Search for the cell housing the specified text and yield its [X, Y] center coordinate. 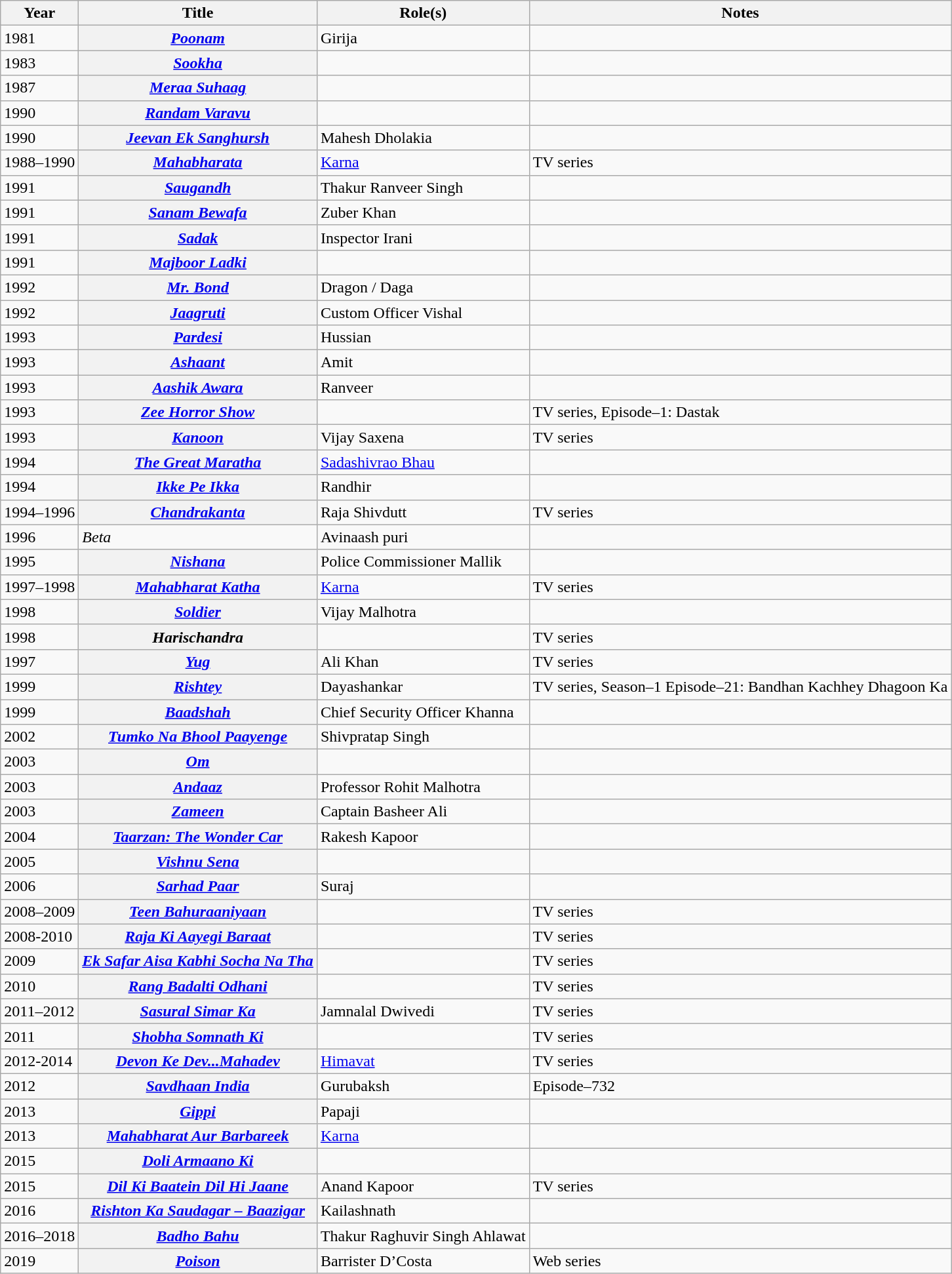
Role(s) [423, 13]
Nishana [198, 562]
Dragon / Daga [423, 287]
2016–2018 [39, 1236]
TV series, Season–1 Episode–21: Bandhan Kachhey Dhagoon Ka [740, 687]
Taarzan: The Wonder Car [198, 837]
Notes [740, 13]
Mr. Bond [198, 287]
Shobha Somnath Ki [198, 1036]
Dil Ki Baatein Dil Hi Jaane [198, 1186]
Beta [198, 537]
Pardesi [198, 338]
Rakesh Kapoor [423, 837]
2006 [39, 886]
2011 [39, 1036]
Girija [423, 38]
Professor Rohit Malhotra [423, 787]
Chandrakanta [198, 512]
Savdhaan India [198, 1086]
Mahabharat Aur Barbareek [198, 1136]
Sasural Simar Ka [198, 1011]
2009 [39, 961]
Thakur Ranveer Singh [423, 188]
Mahabharat Katha [198, 587]
1981 [39, 38]
Aashik Awara [198, 388]
2008–2009 [39, 911]
Barrister D’Costa [423, 1261]
Gippi [198, 1111]
Om [198, 762]
Vijay Saxena [423, 437]
1994–1996 [39, 512]
Captain Basheer Ali [423, 812]
Ikke Pe Ikka [198, 487]
2016 [39, 1211]
Poonam [198, 38]
Ali Khan [423, 662]
Zameen [198, 812]
Web series [740, 1261]
Mahesh Dholakia [423, 138]
Raja Shivdutt [423, 512]
Andaaz [198, 787]
Baadshah [198, 711]
TV series, Episode–1: Dastak [740, 412]
Raja Ki Aayegi Baraat [198, 936]
Yug [198, 662]
2010 [39, 986]
Randam Varavu [198, 113]
2012-2014 [39, 1061]
2012 [39, 1086]
1997–1998 [39, 587]
Harischandra [198, 637]
Himavat [423, 1061]
Rishton Ka Saudagar – Baazigar [198, 1211]
1995 [39, 562]
1983 [39, 63]
Papaji [423, 1111]
Zuber Khan [423, 212]
Dayashankar [423, 687]
Sadashivrao Bhau [423, 462]
Zee Horror Show [198, 412]
Title [198, 13]
Custom Officer Vishal [423, 313]
Meraa Suhaag [198, 88]
Gurubaksh [423, 1086]
Mahabharata [198, 163]
1997 [39, 662]
Soldier [198, 612]
Randhir [423, 487]
2011–2012 [39, 1011]
Year [39, 13]
Thakur Raghuvir Singh Ahlawat [423, 1236]
Badho Bahu [198, 1236]
Vishnu Sena [198, 862]
Kanoon [198, 437]
Jeevan Ek Sanghursh [198, 138]
Devon Ke Dev...Mahadev [198, 1061]
Sadak [198, 237]
Sarhad Paar [198, 886]
2004 [39, 837]
Saugandh [198, 188]
2005 [39, 862]
2008-2010 [39, 936]
Sanam Bewafa [198, 212]
Doli Armaano Ki [198, 1161]
Poison [198, 1261]
1987 [39, 88]
Rishtey [198, 687]
Jaagruti [198, 313]
Ranveer [423, 388]
Amit [423, 363]
Hussian [423, 338]
Kailashnath [423, 1211]
Rang Badalti Odhani [198, 986]
Suraj [423, 886]
Inspector Irani [423, 237]
1996 [39, 537]
2002 [39, 737]
The Great Maratha [198, 462]
Ek Safar Aisa Kabhi Socha Na Tha [198, 961]
Tumko Na Bhool Paayenge [198, 737]
Teen Bahuraaniyaan [198, 911]
Ashaant [198, 363]
Jamnalal Dwivedi [423, 1011]
Sookha [198, 63]
Shivpratap Singh [423, 737]
2019 [39, 1261]
Avinaash puri [423, 537]
Episode–732 [740, 1086]
Police Commissioner Mallik [423, 562]
Majboor Ladki [198, 262]
Anand Kapoor [423, 1186]
1988–1990 [39, 163]
Chief Security Officer Khanna [423, 711]
Vijay Malhotra [423, 612]
